Search for the cell housing the specified text and yield its (X, Y) center coordinate. 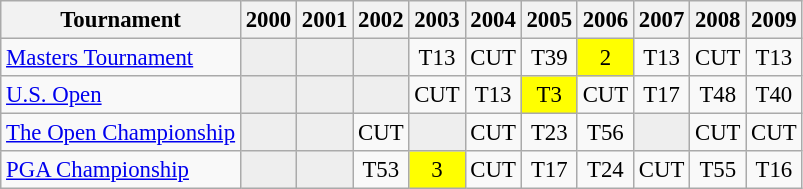
2007 (661, 20)
2003 (437, 20)
2005 (549, 20)
2 (605, 58)
T56 (605, 133)
T55 (718, 170)
The Open Championship (121, 133)
Tournament (121, 20)
T24 (605, 170)
T16 (774, 170)
T39 (549, 58)
2006 (605, 20)
Masters Tournament (121, 58)
T23 (549, 133)
T40 (774, 95)
3 (437, 170)
PGA Championship (121, 170)
2000 (268, 20)
2009 (774, 20)
U.S. Open (121, 95)
2001 (325, 20)
2004 (493, 20)
T3 (549, 95)
T53 (381, 170)
2002 (381, 20)
2008 (718, 20)
T48 (718, 95)
